For the text-containing cell, return its midpoint in [X, Y] coordinate format. 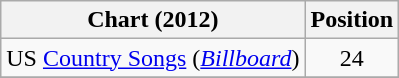
US Country Songs (Billboard) [153, 58]
24 [352, 58]
Chart (2012) [153, 20]
Position [352, 20]
